Locate the cell with the specified text and output its (X, Y) center coordinate. 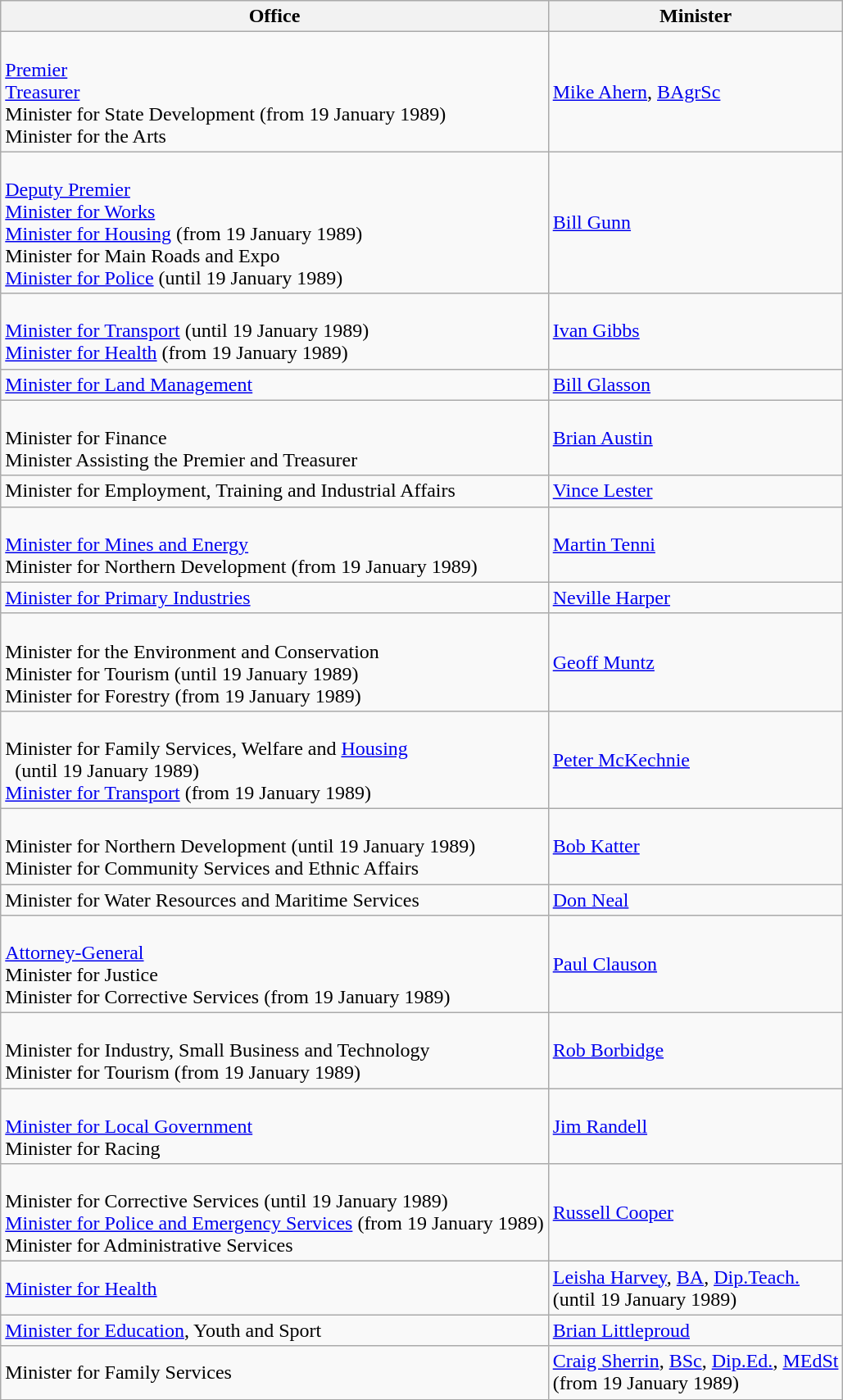
Neville Harper (696, 598)
Minister for Employment, Training and Industrial Affairs (274, 491)
Martin Tenni (696, 544)
Office (274, 16)
Minister for Northern Development (until 19 January 1989) Minister for Community Services and Ethnic Affairs (274, 846)
Minister for Family Services (274, 1372)
Jim Randell (696, 1126)
Minister for Mines and Energy Minister for Northern Development (from 19 January 1989) (274, 544)
Minister for Finance Minister Assisting the Premier and Treasurer (274, 438)
Geoff Muntz (696, 662)
Bob Katter (696, 846)
Minister for Local Government Minister for Racing (274, 1126)
Bill Gunn (696, 223)
Peter McKechnie (696, 759)
Rob Borbidge (696, 1051)
Bill Glasson (696, 384)
Minister for Water Resources and Maritime Services (274, 899)
Attorney-General Minister for Justice Minister for Corrective Services (from 19 January 1989) (274, 964)
Paul Clauson (696, 964)
Minister for Industry, Small Business and Technology Minister for Tourism (from 19 January 1989) (274, 1051)
Minister for Land Management (274, 384)
Vince Lester (696, 491)
Don Neal (696, 899)
Minister for Primary Industries (274, 598)
Ivan Gibbs (696, 331)
Minister for Health (274, 1289)
Brian Littleproud (696, 1330)
Leisha Harvey, BA, Dip.Teach.(until 19 January 1989) (696, 1289)
Minister for Transport (until 19 January 1989) Minister for Health (from 19 January 1989) (274, 331)
Minister for the Environment and Conservation Minister for Tourism (until 19 January 1989) Minister for Forestry (from 19 January 1989) (274, 662)
Brian Austin (696, 438)
Mike Ahern, BAgrSc (696, 92)
Minister for Family Services, Welfare and Housing (until 19 January 1989) Minister for Transport (from 19 January 1989) (274, 759)
Craig Sherrin, BSc, Dip.Ed., MEdSt(from 19 January 1989) (696, 1372)
Russell Cooper (696, 1213)
Minister for Education, Youth and Sport (274, 1330)
Premier Treasurer Minister for State Development (from 19 January 1989) Minister for the Arts (274, 92)
Minister (696, 16)
